Return (x, y) of the center of cell containing provided text 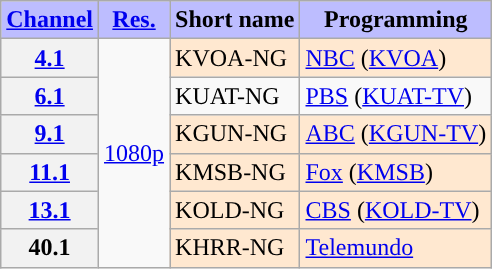
1080p (134, 153)
40.1 (50, 248)
CBS (KOLD-TV) (396, 210)
Res. (134, 20)
KUAT-NG (235, 96)
ABC (KGUN-TV) (396, 134)
Short name (235, 20)
KOLD-NG (235, 210)
KGUN-NG (235, 134)
Telemundo (396, 248)
13.1 (50, 210)
Channel (50, 20)
PBS (KUAT-TV) (396, 96)
9.1 (50, 134)
4.1 (50, 58)
Programming (396, 20)
KMSB-NG (235, 172)
KHRR-NG (235, 248)
KVOA-NG (235, 58)
NBC (KVOA) (396, 58)
11.1 (50, 172)
6.1 (50, 96)
Fox (KMSB) (396, 172)
